Search for the cell housing the specified text and yield its [x, y] center coordinate. 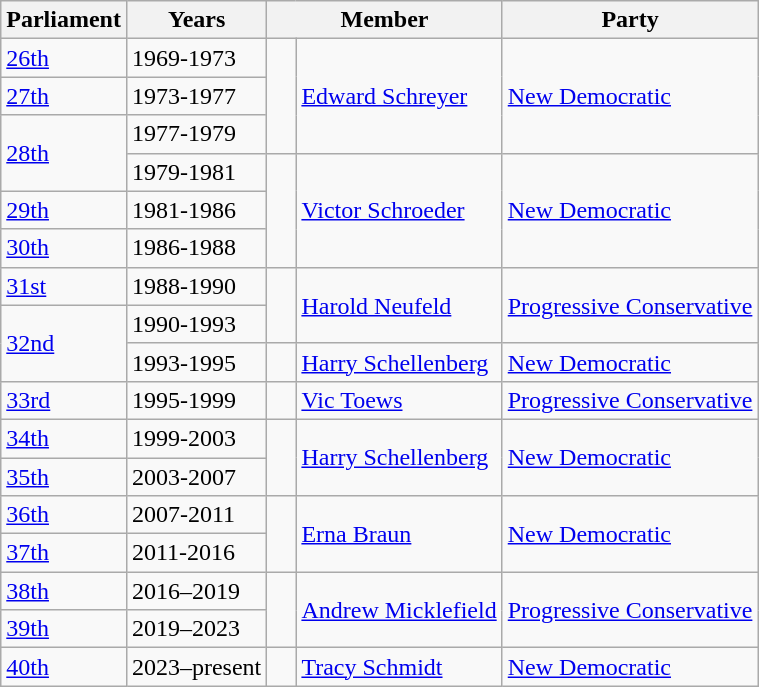
2019–2023 [196, 629]
29th [64, 210]
1981-1986 [196, 210]
32nd [64, 343]
Andrew Micklefield [399, 610]
1990-1993 [196, 324]
2016–2019 [196, 591]
28th [64, 153]
Harold Neufeld [399, 305]
1995-1999 [196, 400]
2003-2007 [196, 477]
1973-1977 [196, 96]
Member [384, 20]
Years [196, 20]
26th [64, 58]
33rd [64, 400]
40th [64, 667]
36th [64, 515]
1977-1979 [196, 134]
38th [64, 591]
30th [64, 248]
2007-2011 [196, 515]
1993-1995 [196, 362]
Parliament [64, 20]
37th [64, 553]
Tracy Schmidt [399, 667]
1979-1981 [196, 172]
1969-1973 [196, 58]
2011-2016 [196, 553]
Victor Schroeder [399, 210]
1988-1990 [196, 286]
34th [64, 438]
Erna Braun [399, 534]
31st [64, 286]
39th [64, 629]
2023–present [196, 667]
27th [64, 96]
Party [630, 20]
1986-1988 [196, 248]
1999-2003 [196, 438]
Edward Schreyer [399, 96]
Vic Toews [399, 400]
35th [64, 477]
